Scan for the cell matching the given text and deliver its [x, y] coordinate at center. 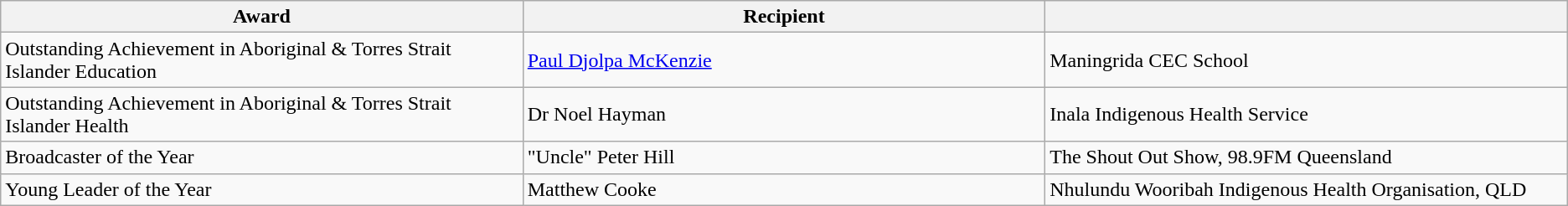
Outstanding Achievement in Aboriginal & Torres Strait Islander Education [261, 60]
Nhulundu Wooribah Indigenous Health Organisation, QLD [1307, 189]
The Shout Out Show, 98.9FM Queensland [1307, 157]
Matthew Cooke [784, 189]
Award [261, 17]
Paul Djolpa McKenzie [784, 60]
"Uncle" Peter Hill [784, 157]
Outstanding Achievement in Aboriginal & Torres Strait Islander Health [261, 114]
Broadcaster of the Year [261, 157]
Dr Noel Hayman [784, 114]
Inala Indigenous Health Service [1307, 114]
Recipient [784, 17]
Maningrida CEC School [1307, 60]
Young Leader of the Year [261, 189]
